Scan for the cell matching the given text and deliver its (X, Y) coordinate at center. 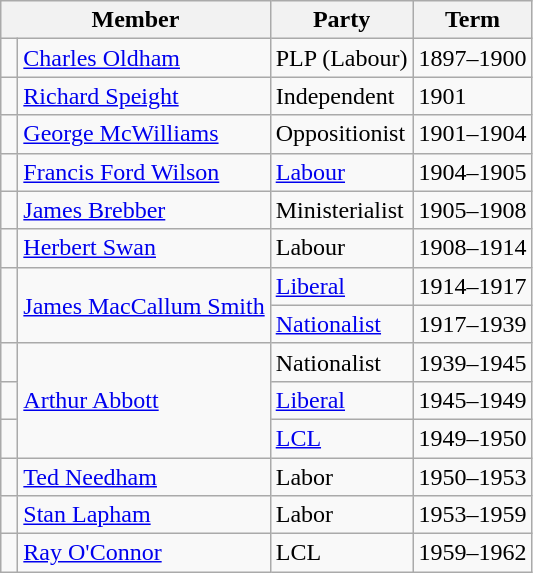
1953–1959 (472, 515)
1959–1962 (472, 553)
1945–1949 (472, 400)
Arthur Abbott (144, 400)
1901–1904 (472, 134)
Richard Speight (144, 96)
1950–1953 (472, 477)
Herbert Swan (144, 248)
1908–1914 (472, 248)
Ministerialist (342, 210)
George McWilliams (144, 134)
Stan Lapham (144, 515)
1904–1905 (472, 172)
Francis Ford Wilson (144, 172)
1914–1917 (472, 286)
1905–1908 (472, 210)
James Brebber (144, 210)
1901 (472, 96)
Ted Needham (144, 477)
Charles Oldham (144, 58)
1897–1900 (472, 58)
Oppositionist (342, 134)
Ray O'Connor (144, 553)
Member (136, 20)
James MacCallum Smith (144, 305)
Party (342, 20)
1949–1950 (472, 438)
1917–1939 (472, 324)
PLP (Labour) (342, 58)
Independent (342, 96)
1939–1945 (472, 362)
Term (472, 20)
